Scan for the cell matching the given text and deliver its (x, y) coordinate at center. 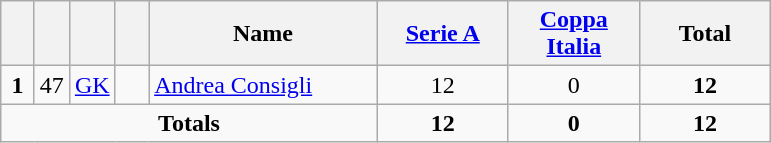
Serie A (442, 34)
Name (264, 34)
Coppa Italia (574, 34)
Andrea Consigli (264, 85)
GK (92, 85)
1 (18, 85)
Total (704, 34)
Totals (189, 123)
47 (52, 85)
